Locate the cell with the specified text and output its [x, y] center coordinate. 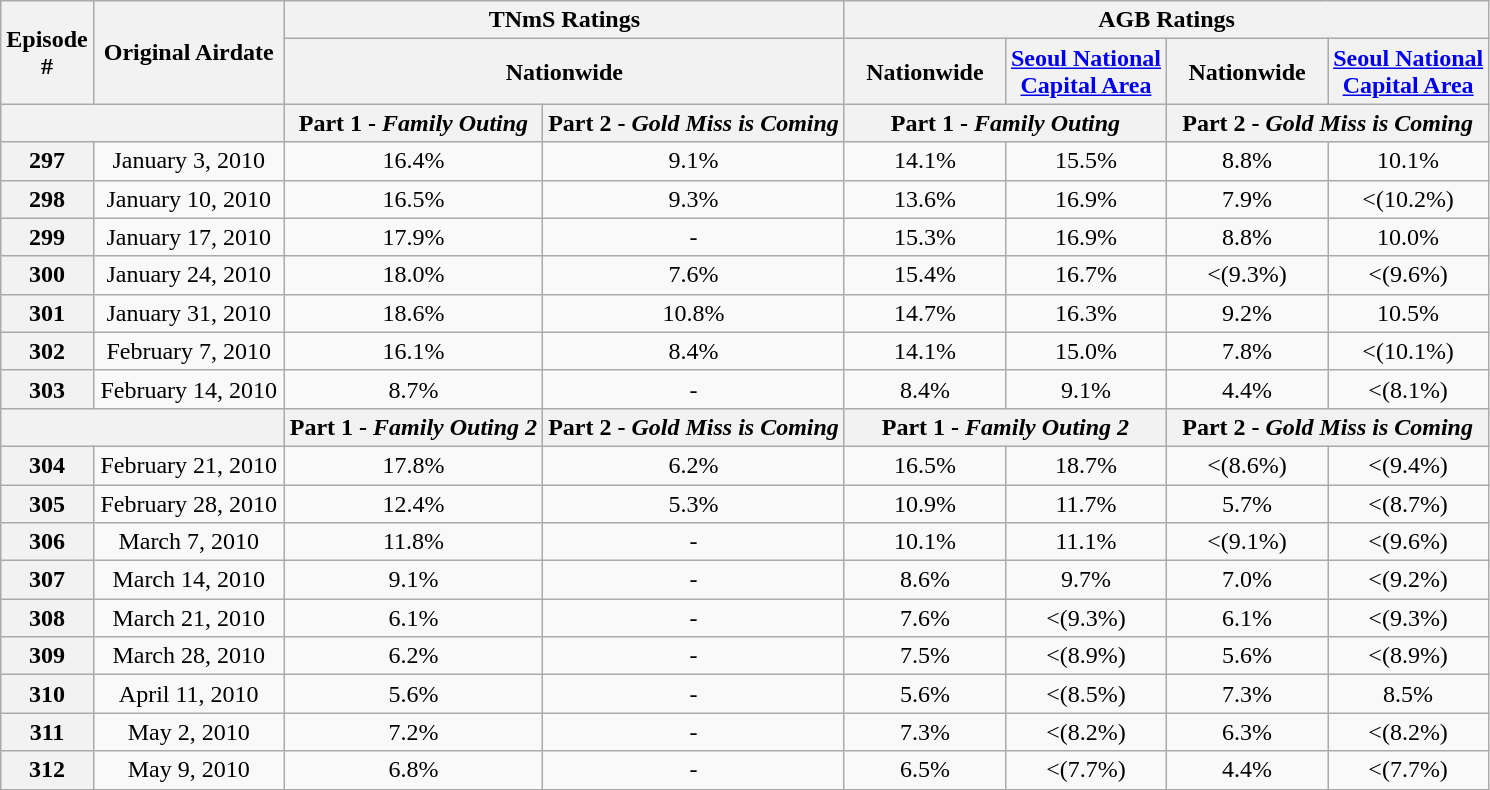
17.8% [413, 465]
<(9.4%) [1408, 465]
13.6% [924, 199]
January 17, 2010 [188, 237]
304 [47, 465]
May 2, 2010 [188, 732]
303 [47, 389]
8.6% [924, 580]
7.0% [1248, 580]
March 28, 2010 [188, 656]
14.7% [924, 313]
312 [47, 770]
15.3% [924, 237]
15.4% [924, 275]
309 [47, 656]
15.5% [1086, 161]
12.4% [413, 503]
9.3% [694, 199]
TNmS Ratings [564, 20]
15.0% [1086, 351]
300 [47, 275]
17.9% [413, 237]
<(10.1%) [1408, 351]
8.5% [1408, 694]
January 24, 2010 [188, 275]
16.7% [1086, 275]
February 7, 2010 [188, 351]
Original Airdate [188, 52]
297 [47, 161]
March 14, 2010 [188, 580]
10.8% [694, 313]
<(8.5%) [1086, 694]
16.3% [1086, 313]
10.5% [1408, 313]
310 [47, 694]
March 21, 2010 [188, 618]
11.1% [1086, 542]
<(8.6%) [1248, 465]
16.4% [413, 161]
305 [47, 503]
18.0% [413, 275]
8.7% [413, 389]
18.6% [413, 313]
January 10, 2010 [188, 199]
9.7% [1086, 580]
10.0% [1408, 237]
<(10.2%) [1408, 199]
7.2% [413, 732]
16.1% [413, 351]
5.7% [1248, 503]
<(9.2%) [1408, 580]
311 [47, 732]
7.5% [924, 656]
<(8.1%) [1408, 389]
January 31, 2010 [188, 313]
AGB Ratings [1166, 20]
6.3% [1248, 732]
11.7% [1086, 503]
301 [47, 313]
<(9.1%) [1248, 542]
February 28, 2010 [188, 503]
January 3, 2010 [188, 161]
February 21, 2010 [188, 465]
306 [47, 542]
10.9% [924, 503]
7.9% [1248, 199]
5.3% [694, 503]
7.8% [1248, 351]
May 9, 2010 [188, 770]
6.8% [413, 770]
9.2% [1248, 313]
March 7, 2010 [188, 542]
302 [47, 351]
February 14, 2010 [188, 389]
298 [47, 199]
307 [47, 580]
6.5% [924, 770]
18.7% [1086, 465]
Episode # [47, 52]
April 11, 2010 [188, 694]
<(8.7%) [1408, 503]
11.8% [413, 542]
299 [47, 237]
308 [47, 618]
